Return [x, y] of the center of cell containing provided text 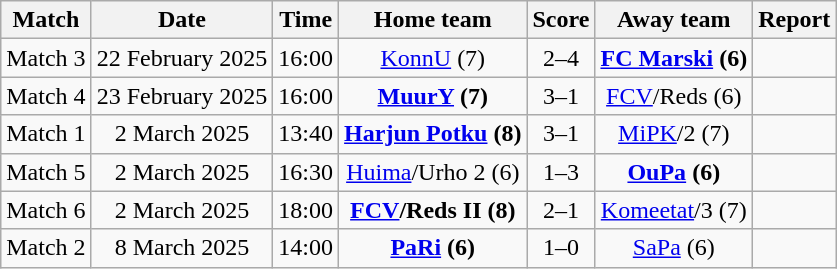
Match 5 [46, 172]
MiPK/2 (7) [674, 134]
OuPa (6) [674, 172]
1–0 [561, 248]
KonnU (7) [433, 58]
SaPa (6) [674, 248]
18:00 [306, 210]
Match 3 [46, 58]
2–1 [561, 210]
PaRi (6) [433, 248]
MuurY (7) [433, 96]
FC Marski (6) [674, 58]
Score [561, 20]
Time [306, 20]
FCV/Reds II (8) [433, 210]
1–3 [561, 172]
Away team [674, 20]
14:00 [306, 248]
FCV/Reds (6) [674, 96]
Huima/Urho 2 (6) [433, 172]
Report [794, 20]
2–4 [561, 58]
Match 2 [46, 248]
23 February 2025 [182, 96]
13:40 [306, 134]
Komeetat/3 (7) [674, 210]
Date [182, 20]
Match 4 [46, 96]
16:30 [306, 172]
Harjun Potku (8) [433, 134]
Match 6 [46, 210]
Match [46, 20]
22 February 2025 [182, 58]
Match 1 [46, 134]
Home team [433, 20]
8 March 2025 [182, 248]
